Find where the given text appears and provide that cell's center as (x, y) coordinate. 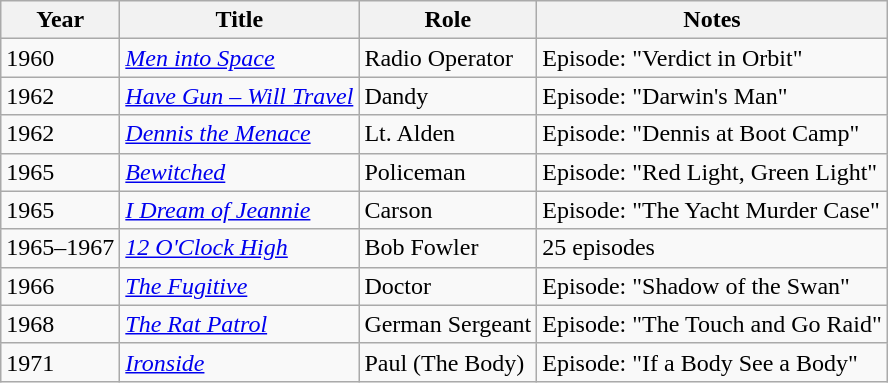
Carson (448, 210)
Ironside (240, 362)
Episode: "Darwin's Man" (712, 96)
Episode: "Red Light, Green Light" (712, 172)
Dennis the Menace (240, 134)
Bewitched (240, 172)
1971 (60, 362)
Have Gun – Will Travel (240, 96)
Episode: "The Touch and Go Raid" (712, 324)
Title (240, 20)
Paul (The Body) (448, 362)
Role (448, 20)
German Sergeant (448, 324)
1968 (60, 324)
1960 (60, 58)
The Fugitive (240, 286)
Lt. Alden (448, 134)
Episode: "Verdict in Orbit" (712, 58)
1966 (60, 286)
Doctor (448, 286)
Episode: "Shadow of the Swan" (712, 286)
Radio Operator (448, 58)
Men into Space (240, 58)
Notes (712, 20)
12 O'Clock High (240, 248)
Episode: "If a Body See a Body" (712, 362)
The Rat Patrol (240, 324)
Policeman (448, 172)
Bob Fowler (448, 248)
I Dream of Jeannie (240, 210)
1965–1967 (60, 248)
Episode: "The Yacht Murder Case" (712, 210)
Year (60, 20)
Episode: "Dennis at Boot Camp" (712, 134)
25 episodes (712, 248)
Dandy (448, 96)
